Return [x, y] of the center of cell containing provided text 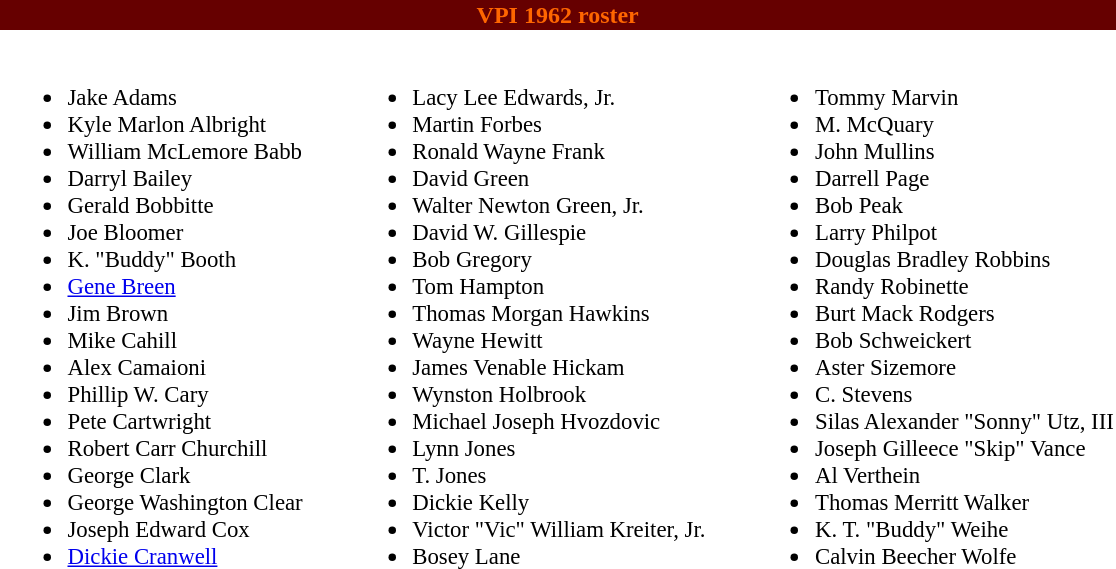
VPI 1962 roster [558, 15]
